Detect which cell encompasses the target text, then output its (x, y) center coordinate. 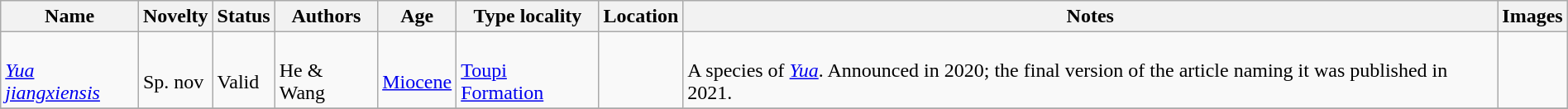
A species of Yua. Announced in 2020; the final version of the article naming it was published in 2021. (1090, 70)
Status (243, 17)
Toupi Formation (528, 70)
Age (417, 17)
Notes (1090, 17)
Location (641, 17)
Authors (326, 17)
Images (1532, 17)
Miocene (417, 70)
He & Wang (326, 70)
Valid (243, 70)
Type locality (528, 17)
Yua jiangxiensis (69, 70)
Sp. nov (175, 70)
Novelty (175, 17)
Name (69, 17)
